Capture the cell that displays the provided text and extract its [x, y] central coordinate. 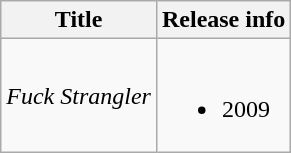
2009 [223, 96]
Title [79, 20]
Fuck Strangler [79, 96]
Release info [223, 20]
